Capture the cell that displays the provided text and extract its (X, Y) central coordinate. 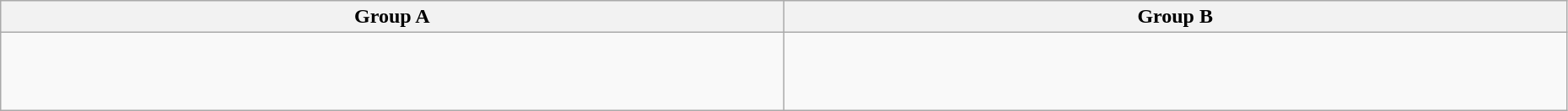
Group A (392, 17)
Group B (1175, 17)
